For the text-containing cell, return its midpoint in (x, y) coordinate format. 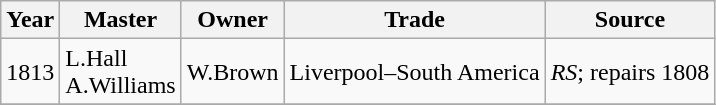
RS; repairs 1808 (630, 72)
Owner (232, 20)
L.HallA.Williams (120, 72)
Source (630, 20)
1813 (30, 72)
Trade (414, 20)
W.Brown (232, 72)
Master (120, 20)
Liverpool–South America (414, 72)
Year (30, 20)
